Provide the (x, y) coordinate of the cell's center where the given text is located.  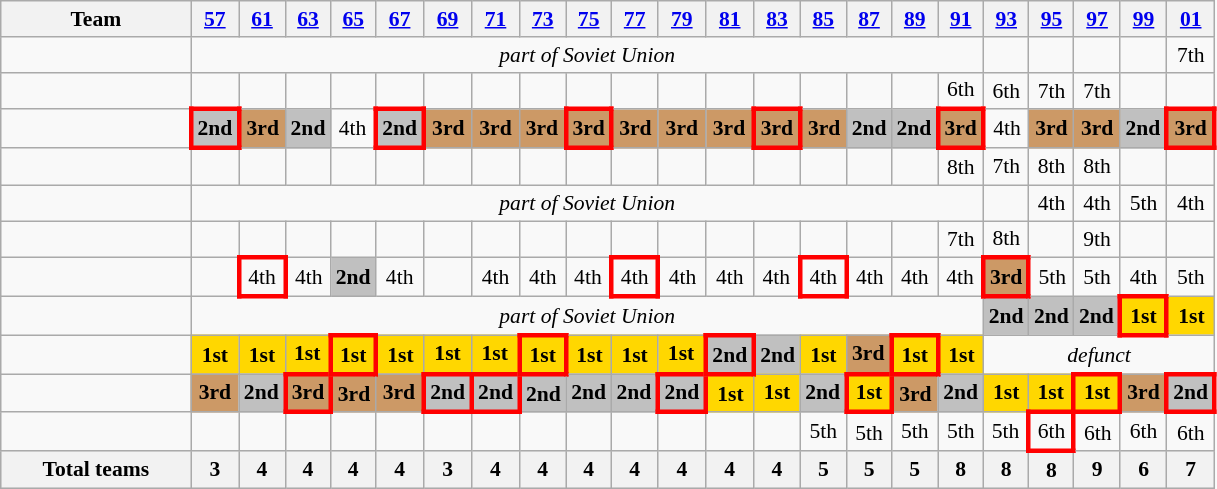
Team (96, 19)
87 (870, 19)
6 (1143, 470)
79 (682, 19)
defunct (1098, 354)
91 (961, 19)
61 (262, 19)
65 (354, 19)
97 (1097, 19)
9th (1097, 240)
73 (542, 19)
75 (589, 19)
85 (823, 19)
69 (448, 19)
63 (308, 19)
89 (914, 19)
95 (1052, 19)
99 (1143, 19)
57 (215, 19)
93 (1006, 19)
71 (496, 19)
01 (1191, 19)
81 (730, 19)
83 (777, 19)
67 (400, 19)
Total teams (96, 470)
7 (1191, 470)
9 (1097, 470)
77 (634, 19)
